Locate the cell with the specified text and output its [X, Y] center coordinate. 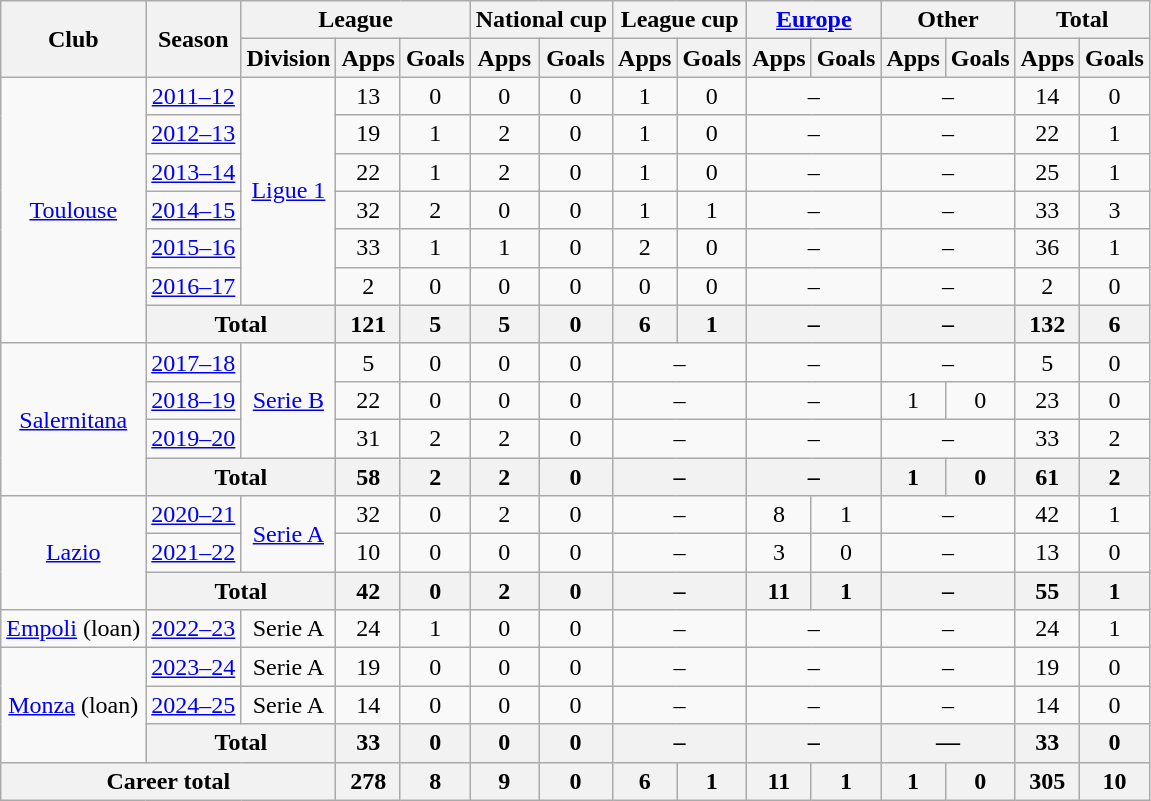
Ligue 1 [288, 191]
Career total [168, 781]
61 [1047, 477]
Toulouse [74, 210]
2023–24 [194, 667]
305 [1047, 781]
League [356, 20]
Europe [814, 20]
25 [1047, 172]
58 [368, 477]
2020–21 [194, 515]
2024–25 [194, 705]
Other [948, 20]
2013–14 [194, 172]
National cup [541, 20]
2022–23 [194, 629]
Season [194, 39]
Lazio [74, 553]
132 [1047, 324]
— [948, 743]
2011–12 [194, 96]
55 [1047, 591]
36 [1047, 248]
2018–19 [194, 400]
Empoli (loan) [74, 629]
Club [74, 39]
Monza (loan) [74, 705]
League cup [680, 20]
Division [288, 58]
2016–17 [194, 286]
2019–20 [194, 438]
2014–15 [194, 210]
23 [1047, 400]
278 [368, 781]
31 [368, 438]
121 [368, 324]
9 [504, 781]
Salernitana [74, 419]
2012–13 [194, 134]
2015–16 [194, 248]
2017–18 [194, 362]
2021–22 [194, 553]
Serie B [288, 400]
